Output the [x, y] coordinate of the center of the cell containing the given text.  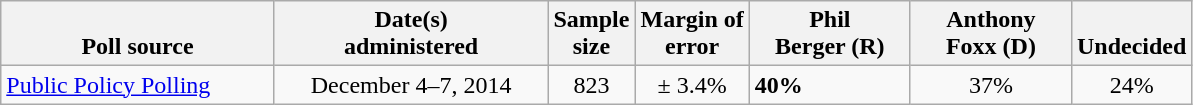
Margin oferror [692, 34]
Public Policy Polling [138, 85]
40% [830, 85]
± 3.4% [692, 85]
Samplesize [592, 34]
Undecided [1131, 34]
Date(s)administered [411, 34]
December 4–7, 2014 [411, 85]
24% [1131, 85]
37% [990, 85]
PhilBerger (R) [830, 34]
823 [592, 85]
Poll source [138, 34]
AnthonyFoxx (D) [990, 34]
